Output the (x, y) coordinate of the center of the cell containing the given text.  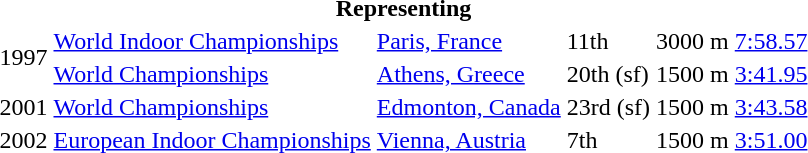
3000 m (693, 41)
Edmonton, Canada (468, 107)
11th (608, 41)
Athens, Greece (468, 74)
World Indoor Championships (212, 41)
23rd (sf) (608, 107)
Paris, France (468, 41)
20th (sf) (608, 74)
